Search for the cell housing the specified text and yield its [x, y] center coordinate. 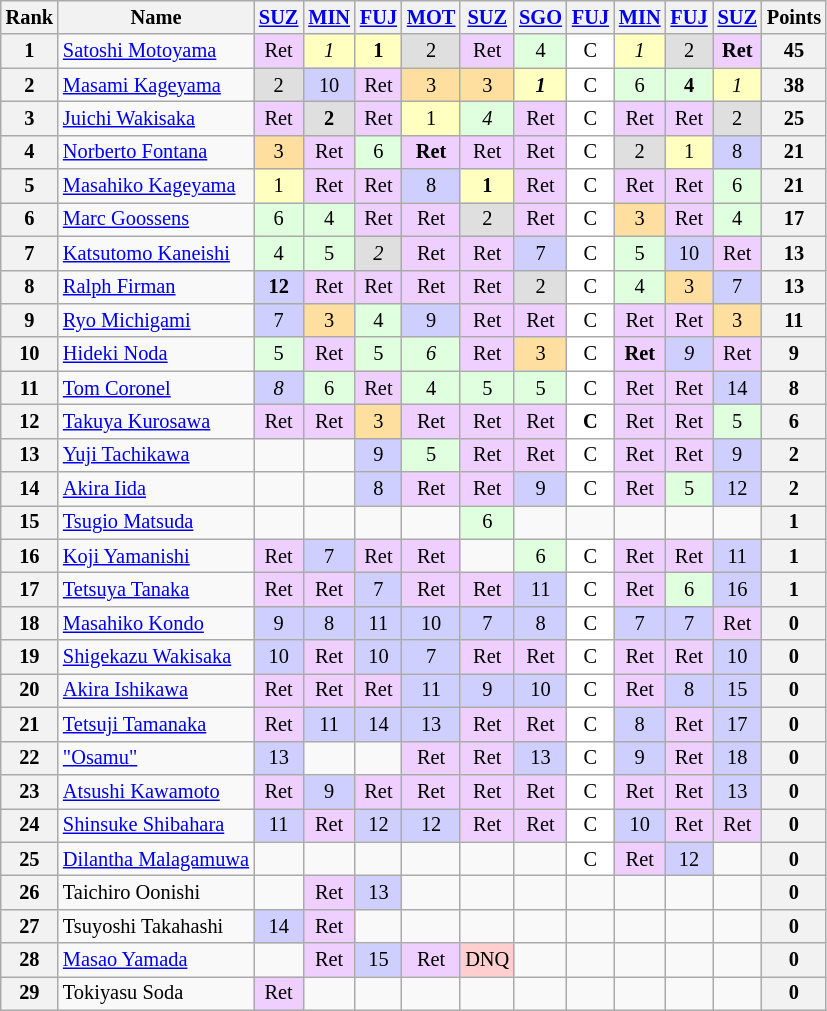
Points [794, 17]
24 [30, 825]
Tsuyoshi Takahashi [156, 926]
Yuji Tachikawa [156, 455]
SGO [540, 17]
23 [30, 791]
27 [30, 926]
Hideki Noda [156, 354]
Tetsuya Tanaka [156, 589]
Masahiko Kondo [156, 623]
Akira Iida [156, 489]
19 [30, 657]
Taichiro Oonishi [156, 892]
Akira Ishikawa [156, 690]
Katsutomo Kaneishi [156, 253]
Juichi Wakisaka [156, 118]
Norberto Fontana [156, 152]
Tom Coronel [156, 388]
Tokiyasu Soda [156, 993]
Masahiko Kageyama [156, 186]
DNQ [487, 960]
Masami Kageyama [156, 85]
Takuya Kurosawa [156, 421]
29 [30, 993]
20 [30, 690]
Marc Goossens [156, 219]
Shigekazu Wakisaka [156, 657]
Satoshi Motoyama [156, 51]
38 [794, 85]
MOT [431, 17]
Tsugio Matsuda [156, 522]
Masao Yamada [156, 960]
Name [156, 17]
22 [30, 758]
45 [794, 51]
Koji Yamanishi [156, 556]
Ralph Firman [156, 287]
26 [30, 892]
Ryo Michigami [156, 320]
Dilantha Malagamuwa [156, 859]
Tetsuji Tamanaka [156, 724]
Shinsuke Shibahara [156, 825]
Rank [30, 17]
"Osamu" [156, 758]
28 [30, 960]
Atsushi Kawamoto [156, 791]
